Search for the cell housing the specified text and yield its [X, Y] center coordinate. 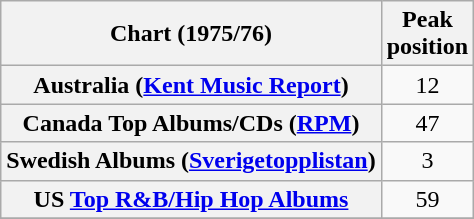
47 [427, 123]
59 [427, 199]
Swedish Albums (Sverigetopplistan) [191, 161]
12 [427, 85]
Chart (1975/76) [191, 34]
Australia (Kent Music Report) [191, 85]
3 [427, 161]
Canada Top Albums/CDs (RPM) [191, 123]
US Top R&B/Hip Hop Albums [191, 199]
Peakposition [427, 34]
